Pinpoint the cell where the given text exists, returning its [x, y] midpoint coordinate. 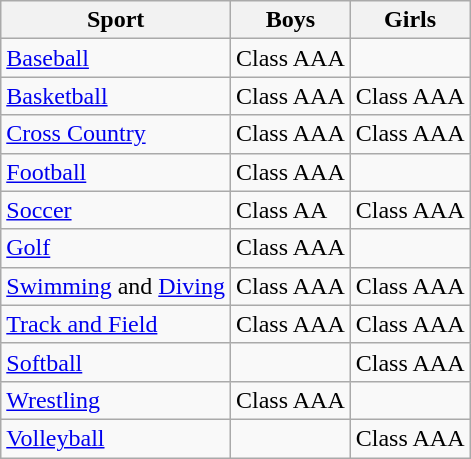
Cross Country [116, 134]
Track and Field [116, 324]
Wrestling [116, 400]
Class AA [291, 210]
Soccer [116, 210]
Basketball [116, 96]
Golf [116, 248]
Volleyball [116, 438]
Girls [410, 20]
Baseball [116, 58]
Softball [116, 362]
Sport [116, 20]
Boys [291, 20]
Football [116, 172]
Swimming and Diving [116, 286]
